Capture the cell that displays the provided text and extract its [X, Y] central coordinate. 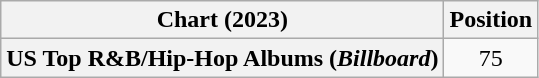
US Top R&B/Hip-Hop Albums (Billboard) [222, 58]
Position [491, 20]
75 [491, 58]
Chart (2023) [222, 20]
